Find where the given text appears and provide that cell's center as (X, Y) coordinate. 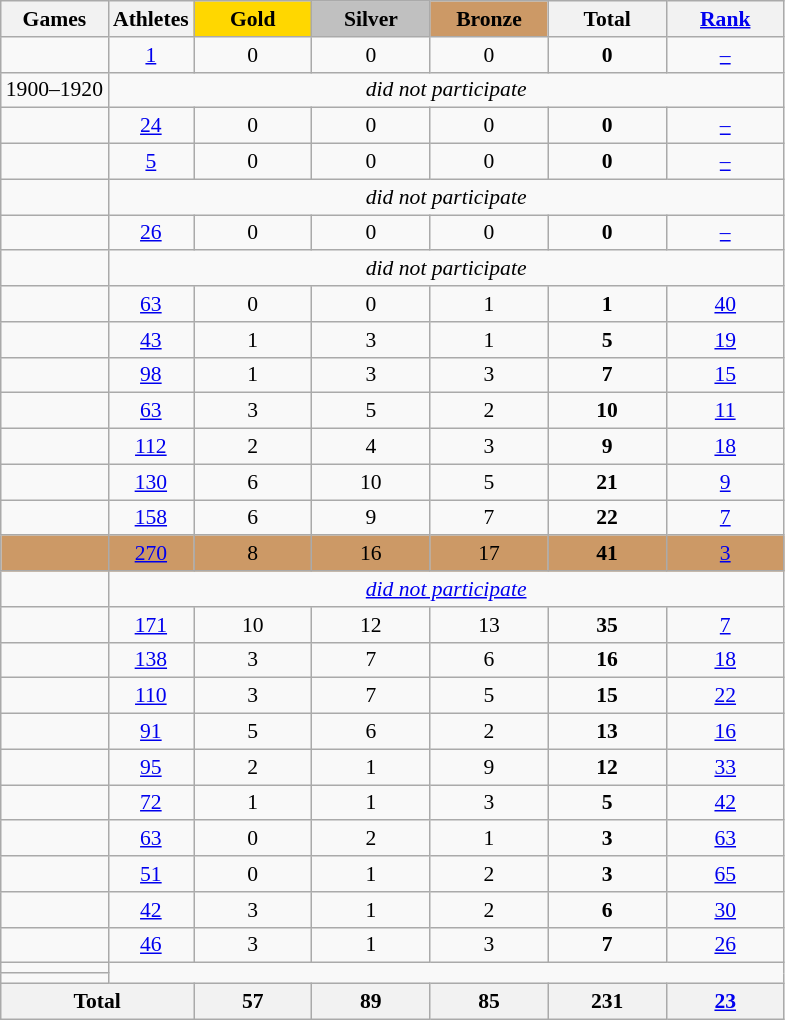
112 (151, 447)
Bronze (489, 19)
91 (151, 732)
57 (253, 1001)
138 (151, 660)
40 (725, 304)
19 (725, 340)
Rank (725, 19)
171 (151, 625)
1900–1920 (54, 90)
43 (151, 340)
4 (371, 447)
Silver (371, 19)
33 (725, 767)
89 (371, 1001)
Athletes (151, 19)
72 (151, 803)
95 (151, 767)
46 (151, 945)
11 (725, 411)
130 (151, 482)
158 (151, 518)
110 (151, 696)
98 (151, 375)
17 (489, 554)
65 (725, 874)
35 (607, 625)
270 (151, 554)
Games (54, 19)
51 (151, 874)
30 (725, 910)
231 (607, 1001)
8 (253, 554)
23 (725, 1001)
Gold (253, 19)
24 (151, 126)
21 (607, 482)
85 (489, 1001)
41 (607, 554)
